Output the [x, y] coordinate of the center of the cell containing the given text.  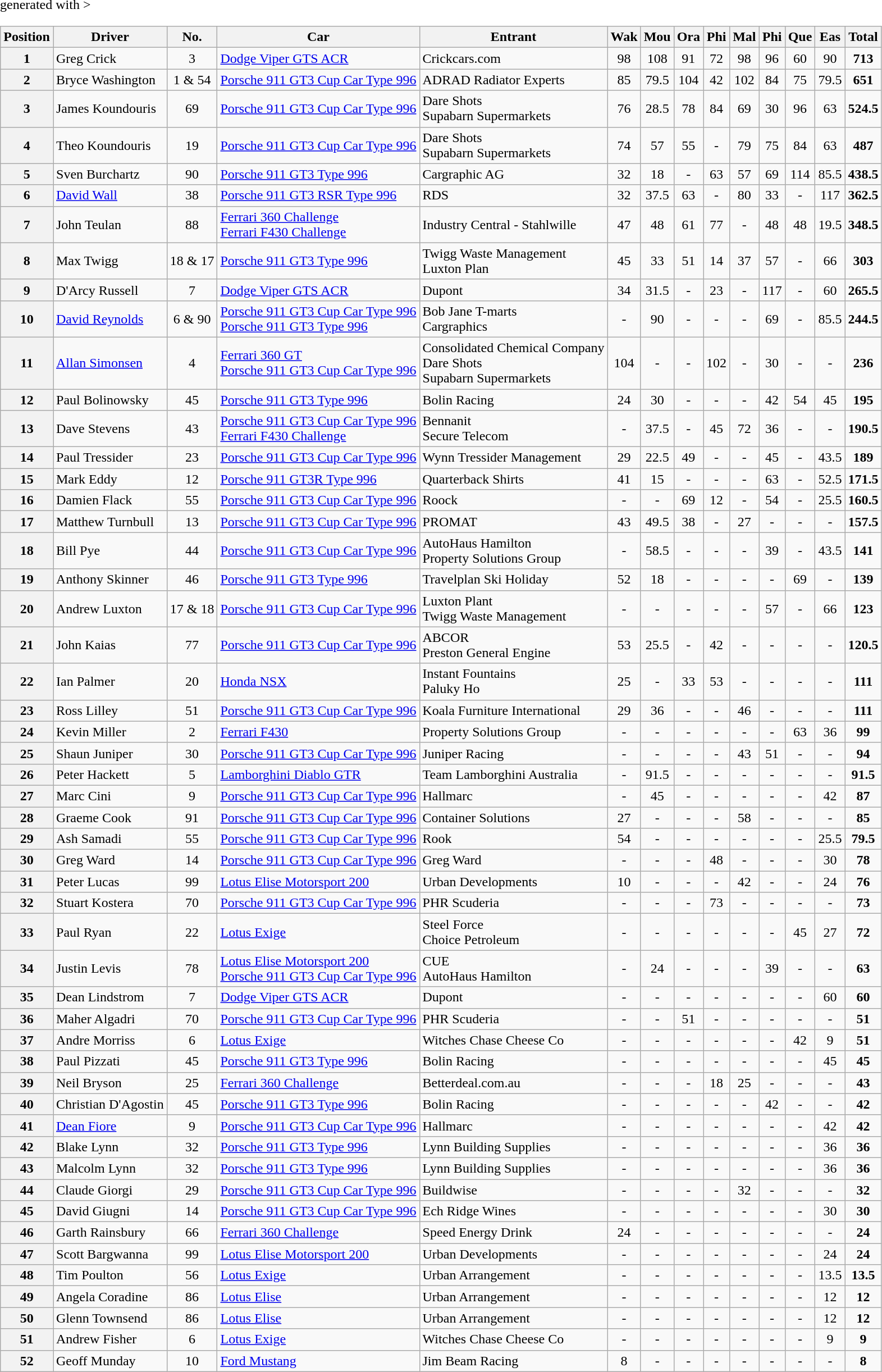
Team Lamborghini Australia [513, 774]
Juniper Racing [513, 753]
David Giugni [110, 1211]
Ferrari 360 GT Porsche 911 GT3 Cup Car Type 996 [318, 363]
28.5 [657, 109]
52.5 [830, 479]
190.5 [863, 429]
19.5 [830, 225]
No. [192, 37]
487 [863, 145]
Mal [744, 37]
Car [318, 37]
Glenn Townsend [110, 1318]
Speed Energy Drink [513, 1233]
Luxton Plant Twigg Waste Management [513, 609]
Koala Furniture International [513, 710]
Instant Fountains Paluky Ho [513, 682]
Paul Ryan [110, 932]
713 [863, 58]
Greg Crick [110, 58]
21 [27, 645]
40 [27, 1104]
120.5 [863, 645]
Tim Poulton [110, 1275]
58 [744, 817]
Bennanit Secure Telecom [513, 429]
303 [863, 261]
50 [27, 1318]
Marc Cini [110, 796]
58.5 [657, 550]
Ian Palmer [110, 682]
Industry Central - Stahlwille [513, 225]
236 [863, 363]
PROMAT [513, 522]
Allan Simonsen [110, 363]
Ferrari 360 Challenge Ferrari F430 Challenge [318, 225]
362.5 [863, 195]
171.5 [863, 479]
Christian D'Agostin [110, 1104]
160.5 [863, 500]
Angela Coradine [110, 1297]
189 [863, 458]
Bob Jane T-marts Cargraphics [513, 319]
348.5 [863, 225]
Peter Hackett [110, 774]
16 [27, 500]
Ford Mustang [318, 1361]
Twigg Waste Management Luxton Plan [513, 261]
Crickcars.com [513, 58]
Porsche 911 GT3R Type 996 [318, 479]
Wynn Tressider Management [513, 458]
D'Arcy Russell [110, 290]
Ash Samadi [110, 839]
Justin Levis [110, 968]
31 [27, 882]
Position [27, 37]
CUE AutoHaus Hamilton [513, 968]
John Teulan [110, 225]
Wak [624, 37]
35 [27, 997]
Cargraphic AG [513, 174]
Porsche 911 GT3 Cup Car Type 996 Ferrari F430 Challenge [318, 429]
RDS [513, 195]
Porsche 911 GT3 Cup Car Type 996 Porsche 911 GT3 Type 996 [318, 319]
Sven Burchartz [110, 174]
Total [863, 37]
114 [800, 174]
Lotus Elise Motorsport 200 Porsche 911 GT3 Cup Car Type 996 [318, 968]
Claude Giorgi [110, 1190]
Scott Bargwanna [110, 1254]
Paul Tressider [110, 458]
Garth Rainsbury [110, 1233]
Stuart Kostera [110, 903]
Ferrari F430 [318, 732]
141 [863, 550]
Roock [513, 500]
Dean Lindstrom [110, 997]
94 [863, 753]
Jim Beam Racing [513, 1361]
61 [688, 225]
80 [744, 195]
Maher Algadri [110, 1019]
Bill Pye [110, 550]
1 [27, 58]
31.5 [657, 290]
265.5 [863, 290]
651 [863, 80]
Rook [513, 839]
139 [863, 580]
David Reynolds [110, 319]
79 [744, 145]
Andrew Luxton [110, 609]
Bryce Washington [110, 80]
26 [27, 774]
Geoff Munday [110, 1361]
Shaun Juniper [110, 753]
Consolidated Chemical Company Dare Shots Supabarn Supermarkets [513, 363]
Andrew Fisher [110, 1339]
AutoHaus Hamilton Property Solutions Group [513, 550]
Steel Force Choice Petroleum [513, 932]
ABCOR Preston General Engine [513, 645]
Buildwise [513, 1190]
Dave Stevens [110, 429]
87 [863, 796]
17 [27, 522]
Container Solutions [513, 817]
Matthew Turnbull [110, 522]
Theo Koundouris [110, 145]
Mark Eddy [110, 479]
Honda NSX [318, 682]
Paul Pizzati [110, 1061]
Driver [110, 37]
Graeme Cook [110, 817]
524.5 [863, 109]
Porsche 911 GT3 RSR Type 996 [318, 195]
Anthony Skinner [110, 580]
1 & 54 [192, 80]
Betterdeal.com.au [513, 1083]
108 [657, 58]
Ora [688, 37]
74 [624, 145]
Que [800, 37]
28 [27, 817]
Ross Lilley [110, 710]
Entrant [513, 37]
John Kaias [110, 645]
Malcolm Lynn [110, 1168]
Peter Lucas [110, 882]
Dean Fiore [110, 1125]
Travelplan Ski Holiday [513, 580]
ADRAD Radiator Experts [513, 80]
Quarterback Shirts [513, 479]
11 [27, 363]
Blake Lynn [110, 1147]
88 [192, 225]
Neil Bryson [110, 1083]
David Wall [110, 195]
Eas [830, 37]
Kevin Miller [110, 732]
Paul Bolinowsky [110, 399]
Mou [657, 37]
49.5 [657, 522]
56 [192, 1275]
James Koundouris [110, 109]
Ech Ridge Wines [513, 1211]
438.5 [863, 174]
Property Solutions Group [513, 732]
Andre Morriss [110, 1040]
17 & 18 [192, 609]
18 & 17 [192, 261]
Lamborghini Diablo GTR [318, 774]
6 & 90 [192, 319]
22.5 [657, 458]
Max Twigg [110, 261]
244.5 [863, 319]
195 [863, 399]
Damien Flack [110, 500]
157.5 [863, 522]
123 [863, 609]
